Determine the (X, Y) coordinate at the center of the cell enclosing the given text.  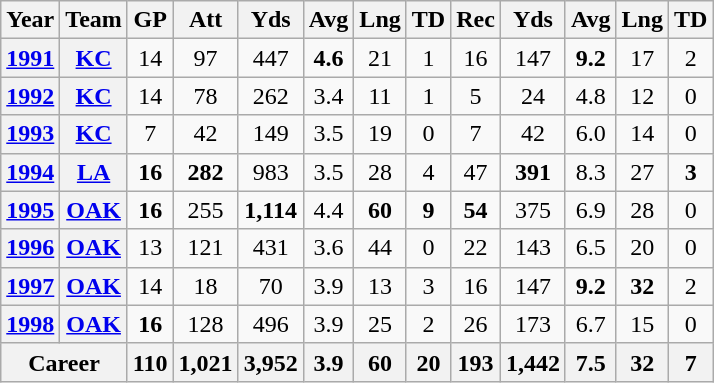
1,442 (532, 362)
1998 (30, 324)
44 (380, 248)
24 (532, 96)
47 (476, 172)
54 (476, 210)
70 (270, 286)
447 (270, 58)
22 (476, 248)
143 (532, 248)
391 (532, 172)
4.6 (328, 58)
1994 (30, 172)
26 (476, 324)
6.5 (590, 248)
GP (150, 20)
3.6 (328, 248)
15 (642, 324)
19 (380, 134)
1993 (30, 134)
3.4 (328, 96)
193 (476, 362)
Att (206, 20)
27 (642, 172)
1996 (30, 248)
21 (380, 58)
6.0 (590, 134)
9 (428, 210)
4.4 (328, 210)
255 (206, 210)
173 (532, 324)
Career (64, 362)
6.7 (590, 324)
4 (428, 172)
128 (206, 324)
LA (94, 172)
983 (270, 172)
1992 (30, 96)
1991 (30, 58)
282 (206, 172)
1,021 (206, 362)
8.3 (590, 172)
17 (642, 58)
6.9 (590, 210)
Year (30, 20)
149 (270, 134)
1,114 (270, 210)
97 (206, 58)
12 (642, 96)
25 (380, 324)
Rec (476, 20)
110 (150, 362)
11 (380, 96)
Team (94, 20)
4.8 (590, 96)
7.5 (590, 362)
5 (476, 96)
121 (206, 248)
431 (270, 248)
1995 (30, 210)
18 (206, 286)
496 (270, 324)
262 (270, 96)
1997 (30, 286)
375 (532, 210)
78 (206, 96)
3,952 (270, 362)
